Identify which cell holds the provided text, then report its [X, Y] central coordinate. 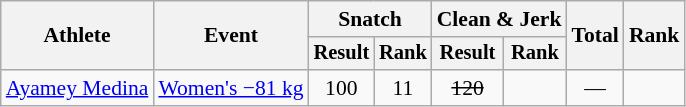
Event [230, 36]
Ayamey Medina [78, 88]
Snatch [370, 19]
— [594, 88]
11 [403, 88]
100 [342, 88]
Clean & Jerk [500, 19]
Athlete [78, 36]
Total [594, 36]
120 [468, 88]
Women's −81 kg [230, 88]
